Scan for the cell matching the given text and deliver its [x, y] coordinate at center. 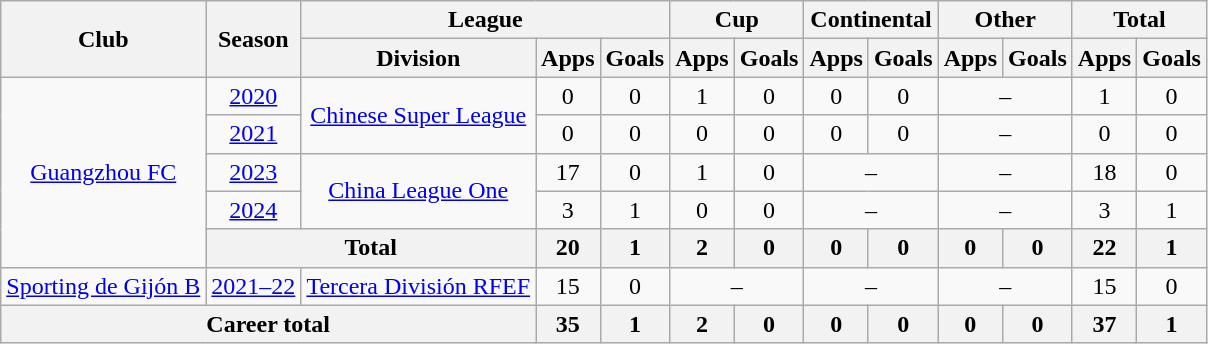
18 [1104, 172]
Cup [737, 20]
2020 [254, 96]
2021–22 [254, 286]
Season [254, 39]
China League One [418, 191]
League [486, 20]
22 [1104, 248]
Career total [268, 324]
Sporting de Gijón B [104, 286]
2024 [254, 210]
Division [418, 58]
37 [1104, 324]
Tercera División RFEF [418, 286]
Other [1005, 20]
20 [568, 248]
Guangzhou FC [104, 172]
Continental [871, 20]
Chinese Super League [418, 115]
Club [104, 39]
2023 [254, 172]
35 [568, 324]
2021 [254, 134]
17 [568, 172]
